Detect which cell encompasses the target text, then output its (x, y) center coordinate. 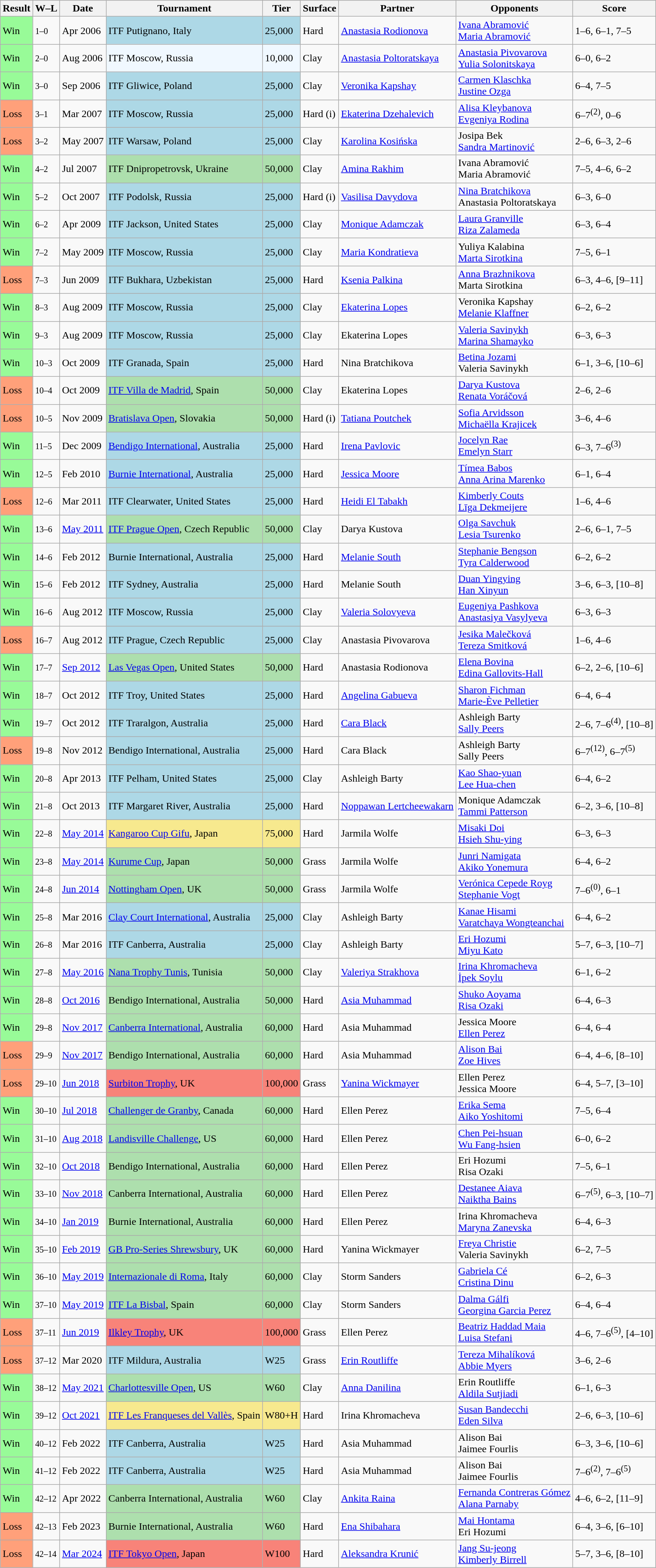
6–2, 3–6, [10–8] (614, 806)
Beatriz Haddad Maia Luisa Stefani (515, 1333)
Laura Granville Riza Zalameda (515, 224)
16–7 (46, 639)
Kurume Cup, Japan (184, 862)
Noppawan Lertcheewakarn (397, 806)
8–3 (46, 307)
36–10 (46, 1277)
ITF Prague Open, Czech Republic (184, 529)
ITF Gliwice, Poland (184, 86)
11–5 (46, 446)
2–6, 2–6 (614, 391)
Mai Hontama Eri Hozumi (515, 1526)
13–6 (46, 529)
19–7 (46, 723)
Monique Adamczak (397, 224)
Oct 2021 (83, 1415)
ITF Traralgon, Australia (184, 723)
Jocelyn Rae Emelyn Starr (515, 446)
Feb 2023 (83, 1526)
2–6, 6–3, [10–6] (614, 1415)
Anastasia Poltoratskaya (397, 58)
Jul 2007 (83, 169)
Mar 2020 (83, 1360)
May 2021 (83, 1388)
32–10 (46, 1166)
Eri Hozumi Risa Ozaki (515, 1166)
Heidi El Tabakh (397, 502)
Amina Rakhim (397, 169)
Dec 2009 (83, 446)
Oct 2018 (83, 1166)
21–8 (46, 806)
ITF Podolsk, Russia (184, 197)
6–7(12), 6–7(5) (614, 750)
Alisa Kleybanova Evgeniya Rodina (515, 113)
Jesika Malečková Tereza Smitková (515, 639)
Ellen Perez Jessica Moore (515, 1083)
Jun 2019 (83, 1333)
Nov 2018 (83, 1194)
Freya Christie Valeria Savinykh (515, 1249)
GB Pro-Series Shrewsbury, UK (184, 1249)
Jul 2018 (83, 1110)
6–4, 4–6, [8–10] (614, 1055)
Duan Yingying Han Xinyun (515, 584)
Valeriya Strakhova (397, 972)
Kanae Hisami Varatchaya Wongteanchai (515, 917)
75,000 (282, 834)
16–6 (46, 612)
Olga Savchuk Lesia Tsurenko (515, 529)
ITF Prague, Czech Republic (184, 639)
Tereza Mihalíková Abbie Myers (515, 1360)
Nina Bratchikova Anastasia Poltoratskaya (515, 197)
Anastasia Pivovarova (397, 639)
26–8 (46, 944)
Irena Pavlovic (397, 446)
Clay Court International, Australia (184, 917)
Oct 2016 (83, 1000)
6–4, 3–6, [6–10] (614, 1526)
6–3, 7–6(3) (614, 446)
Nov 2009 (83, 418)
2–0 (46, 58)
6–3, 3–6, [10–6] (614, 1443)
37–12 (46, 1360)
Anastasia Pivovarova Yulia Solonitskaya (515, 58)
Maria Kondratieva (397, 252)
10–5 (46, 418)
3–1 (46, 113)
May 2009 (83, 252)
6–7(2), 0–6 (614, 113)
6–1, 6–4 (614, 473)
6–2 (46, 224)
Fernanda Contreras Gómez Alana Parnaby (515, 1499)
Apr 2009 (83, 224)
Tímea Babos Anna Arina Marenko (515, 473)
May 2007 (83, 141)
Oct 2007 (83, 197)
Mar 2024 (83, 1554)
Vasilisa Davydova (397, 197)
W80+H (282, 1415)
Eri Hozumi Miyu Kato (515, 944)
25–8 (46, 917)
Mar 2011 (83, 502)
Aleksandra Krunić (397, 1554)
Elena Bovina Edina Gallovits-Hall (515, 668)
37–10 (46, 1304)
6–2, 2–6, [10–6] (614, 668)
22–8 (46, 834)
Partner (397, 9)
Score (614, 9)
42–14 (46, 1554)
ITF Putignano, Italy (184, 31)
10,000 (282, 58)
Jang Su-jeong Kimberly Birrell (515, 1554)
Tier (282, 9)
5–7, 3–6, [8–10] (614, 1554)
35–10 (46, 1249)
Susan Bandecchi Eden Silva (515, 1415)
Nov 2012 (83, 750)
5–7, 6–3, [10–7] (614, 944)
40–12 (46, 1443)
Darya Kustova (397, 529)
Jun 2009 (83, 279)
Alison Bai Zoe Hives (515, 1055)
W100 (282, 1554)
4–2 (46, 169)
ITF Mildura, Australia (184, 1360)
20–8 (46, 778)
Ksenia Palkina (397, 279)
6–7(5), 6–3, [10–7] (614, 1194)
42–12 (46, 1499)
3–2 (46, 141)
1–6, 6–1, 7–5 (614, 31)
Yuliya Kalabina Marta Sirotkina (515, 252)
Ena Shibahara (397, 1526)
34–10 (46, 1221)
ITF Les Franqueses del Vallès, Spain (184, 1415)
29–8 (46, 1028)
6–4, 5–7, [3–10] (614, 1083)
Ilkley Trophy, UK (184, 1333)
2–6, 6–3, 2–6 (614, 141)
Misaki Doi Hsieh Shu-ying (515, 834)
Erin Routliffe (397, 1360)
Valeria Savinykh Marina Shamayko (515, 335)
9–3 (46, 335)
May 2011 (83, 529)
Challenger de Granby, Canada (184, 1110)
Junri Namigata Akiko Yonemura (515, 862)
Apr 2013 (83, 778)
Jessica Moore (397, 473)
ITF Pelham, United States (184, 778)
Opponents (515, 9)
19–8 (46, 750)
ITF La Bisbal, Spain (184, 1304)
Darya Kustova Renata Voráčová (515, 391)
6–4, 7–5 (614, 86)
28–8 (46, 1000)
Stephanie Bengson Tyra Calderwood (515, 557)
Feb 2010 (83, 473)
Anna Danilina (397, 1388)
Surbiton Trophy, UK (184, 1083)
May 2016 (83, 972)
6–3, 6–0 (614, 197)
6–1, 3–6, [10–6] (614, 363)
7–5, 6–4 (614, 1110)
Irina Khromacheva İpek Soylu (515, 972)
Aug 2018 (83, 1138)
Irina Khromacheva (397, 1415)
ITF Granada, Spain (184, 363)
5–2 (46, 197)
ITF Sydney, Australia (184, 584)
7–6(2), 7–6(5) (614, 1471)
10–3 (46, 363)
18–7 (46, 695)
Valeria Solovyeva (397, 612)
Shuko Aoyama Risa Ozaki (515, 1000)
Veronika Kapshay Melanie Klaffner (515, 307)
Charlottesville Open, US (184, 1388)
ITF Jackson, United States (184, 224)
Sep 2006 (83, 86)
6–3, 6–4 (614, 224)
Angelina Gabueva (397, 695)
Oct 2013 (83, 806)
3–0 (46, 86)
Nina Bratchikova (397, 363)
Bratislava Open, Slovakia (184, 418)
ITF Tokyo Open, Japan (184, 1554)
17–7 (46, 668)
37–11 (46, 1333)
Jun 2018 (83, 1083)
31–10 (46, 1138)
10–4 (46, 391)
Destanee Aiava Naiktha Bains (515, 1194)
7–6(0), 6–1 (614, 889)
Eugeniya Pashkova Anastasiya Vasylyeva (515, 612)
Tatiana Poutchek (397, 418)
6–2, 7–5 (614, 1249)
Las Vegas Open, United States (184, 668)
3–6, 2–6 (614, 1360)
Ankita Raina (397, 1499)
29–10 (46, 1083)
Veronika Kapshay (397, 86)
2–6, 7–6(4), [10–8] (614, 723)
Ekaterina Dzehalevich (397, 113)
Kangaroo Cup Gifu, Japan (184, 834)
4–6, 7–6(5), [4–10] (614, 1333)
24–8 (46, 889)
4–6, 6–2, [11–9] (614, 1499)
7–5, 4–6, 6–2 (614, 169)
Verónica Cepede Royg Stephanie Vogt (515, 889)
Nana Trophy Tunis, Tunisia (184, 972)
Erin Routliffe Aldila Sutjiadi (515, 1388)
W–L (46, 9)
Surface (319, 9)
Chen Pei-hsuan Wu Fang-hsien (515, 1138)
Date (83, 9)
ITF Bukhara, Uzbekistan (184, 279)
Tournament (184, 9)
Nottingham Open, UK (184, 889)
ITF Villa de Madrid, Spain (184, 391)
Dalma Gálfi Georgina Garcia Perez (515, 1304)
Anna Brazhnikova Marta Sirotkina (515, 279)
ITF Dnipropetrovsk, Ukraine (184, 169)
2–6, 6–1, 7–5 (614, 529)
41–12 (46, 1471)
12–5 (46, 473)
Internazionale di Roma, Italy (184, 1277)
6–3, 4–6, [9–11] (614, 279)
Kimberly Couts Līga Dekmeijere (515, 502)
42–13 (46, 1526)
Jessica Moore Ellen Perez (515, 1028)
29–9 (46, 1055)
Jan 2019 (83, 1221)
Sofia Arvidsson Michaëlla Krajicek (515, 418)
Irina Khromacheva Maryna Zanevska (515, 1221)
Sharon Fichman Marie-Ève Pelletier (515, 695)
Apr 2022 (83, 1499)
Carmen Klaschka Justine Ozga (515, 86)
ITF Troy, United States (184, 695)
ITF Margaret River, Australia (184, 806)
23–8 (46, 862)
Josipa Bek Sandra Martinović (515, 141)
6–1, 6–2 (614, 972)
Monique Adamczak Tammi Patterson (515, 806)
7–3 (46, 279)
Jun 2014 (83, 889)
27–8 (46, 972)
14–6 (46, 557)
Apr 2006 (83, 31)
Erika Sema Aiko Yoshitomi (515, 1110)
6–2, 6–3 (614, 1277)
38–12 (46, 1388)
7–2 (46, 252)
Gabriela Cé Cristina Dinu (515, 1277)
Result (17, 9)
Aug 2006 (83, 58)
Feb 2019 (83, 1249)
ITF Clearwater, United States (184, 502)
Sep 2012 (83, 668)
Betina Jozami Valeria Savinykh (515, 363)
1–0 (46, 31)
33–10 (46, 1194)
15–6 (46, 584)
39–12 (46, 1415)
12–6 (46, 502)
6–1, 6–3 (614, 1388)
Karolina Kosińska (397, 141)
3–6, 4–6 (614, 418)
ITF Warsaw, Poland (184, 141)
3–6, 6–3, [10–8] (614, 584)
Mar 2007 (83, 113)
30–10 (46, 1110)
Kao Shao-yuan Lee Hua-chen (515, 778)
Landisville Challenge, US (184, 1138)
